Find where the given text appears and provide that cell's center as (X, Y) coordinate. 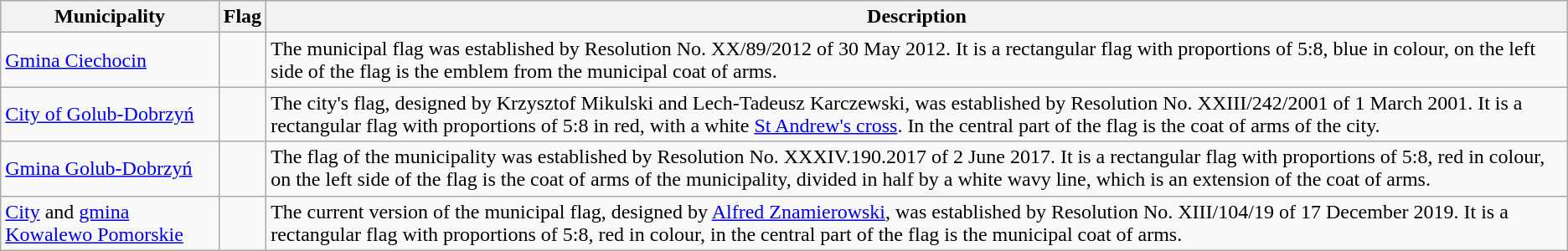
Flag (242, 17)
Description (917, 17)
City and gmina Kowalewo Pomorskie (111, 223)
City of Golub-Dobrzyń (111, 114)
Municipality (111, 17)
Gmina Golub-Dobrzyń (111, 169)
Gmina Ciechocin (111, 60)
